Identify which cell holds the provided text, then report its (X, Y) central coordinate. 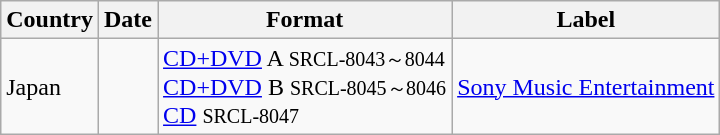
Sony Music Entertainment (586, 86)
Label (586, 20)
Country (50, 20)
Date (128, 20)
Format (305, 20)
Japan (50, 86)
CD+DVD A SRCL-8043～8044 CD+DVD B SRCL-8045～8046CD SRCL-8047 (305, 86)
